Scan for the cell matching the given text and deliver its [x, y] coordinate at center. 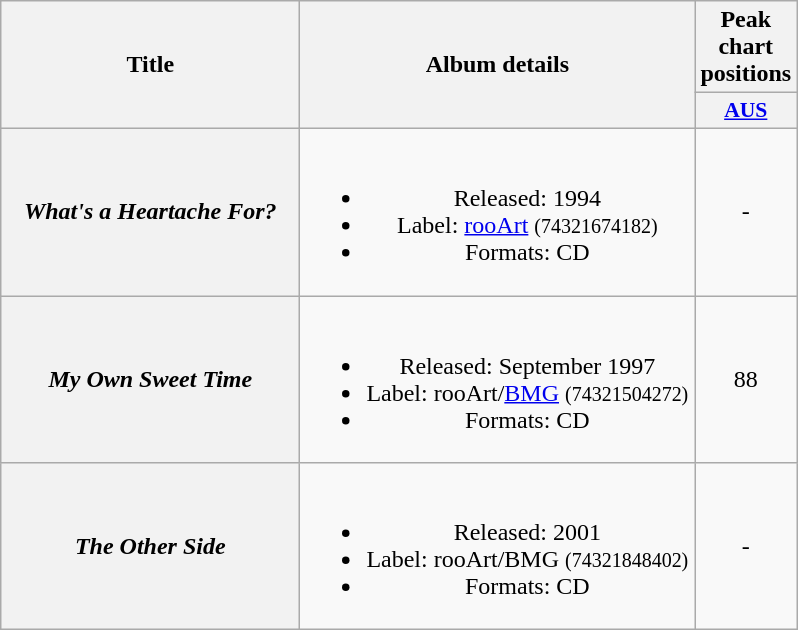
Title [150, 65]
AUS [746, 111]
Album details [498, 65]
My Own Sweet Time [150, 380]
Released: 2001Label: rooArt/BMG (74321848402)Formats: CD [498, 546]
What's a Heartache For? [150, 212]
Peak chart positions [746, 47]
88 [746, 380]
The Other Side [150, 546]
Released: September 1997Label: rooArt/BMG (74321504272)Formats: CD [498, 380]
Released: 1994Label: rooArt (74321674182)Formats: CD [498, 212]
